Detect which cell encompasses the target text, then output its (x, y) center coordinate. 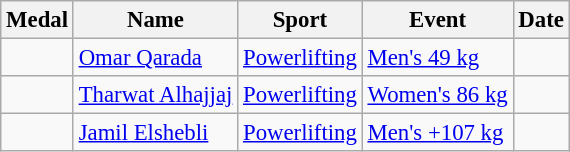
Tharwat Alhajjaj (155, 95)
Sport (300, 20)
Women's 86 kg (438, 95)
Event (438, 20)
Men's 49 kg (438, 58)
Date (541, 20)
Jamil Elshebli (155, 133)
Medal (38, 20)
Men's +107 kg (438, 133)
Omar Qarada (155, 58)
Name (155, 20)
